Output the (X, Y) coordinate of the center of the cell containing the given text.  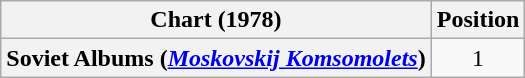
Soviet Albums (Moskovskij Komsomolets) (216, 58)
Chart (1978) (216, 20)
1 (478, 58)
Position (478, 20)
